Pinpoint the cell where the given text exists, returning its [X, Y] midpoint coordinate. 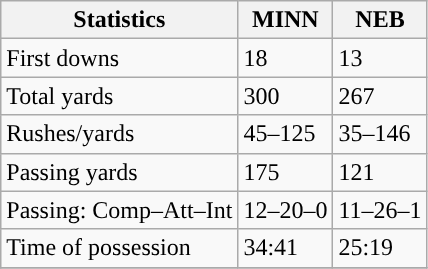
Passing: Comp–Att–Int [120, 210]
Time of possession [120, 248]
Total yards [120, 96]
MINN [286, 20]
First downs [120, 58]
Statistics [120, 20]
13 [380, 58]
45–125 [286, 134]
300 [286, 96]
175 [286, 172]
267 [380, 96]
Passing yards [120, 172]
34:41 [286, 248]
121 [380, 172]
12–20–0 [286, 210]
11–26–1 [380, 210]
18 [286, 58]
NEB [380, 20]
25:19 [380, 248]
Rushes/yards [120, 134]
35–146 [380, 134]
